Find where the given text appears and provide that cell's center as (X, Y) coordinate. 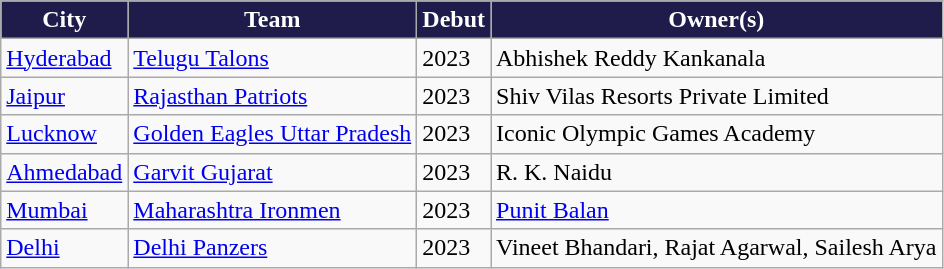
Team (272, 20)
Vineet Bhandari, Rajat Agarwal, Sailesh Arya (716, 248)
Owner(s) (716, 20)
Debut (454, 20)
Garvit Gujarat (272, 172)
Hyderabad (64, 58)
Mumbai (64, 210)
Golden Eagles Uttar Pradesh (272, 134)
Rajasthan Patriots (272, 96)
City (64, 20)
Maharashtra Ironmen (272, 210)
Telugu Talons (272, 58)
Shiv Vilas Resorts Private Limited (716, 96)
Iconic Olympic Games Academy (716, 134)
Ahmedabad (64, 172)
Delhi Panzers (272, 248)
Abhishek Reddy Kankanala (716, 58)
Jaipur (64, 96)
R. K. Naidu (716, 172)
Lucknow (64, 134)
Punit Balan (716, 210)
Delhi (64, 248)
